From the cell containing the given text, extract its center point as (X, Y) coordinate. 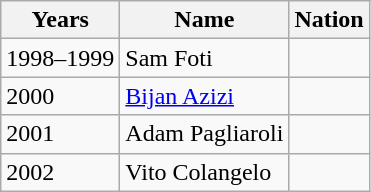
1998–1999 (60, 58)
Vito Colangelo (204, 172)
2001 (60, 134)
Years (60, 20)
2000 (60, 96)
Bijan Azizi (204, 96)
2002 (60, 172)
Name (204, 20)
Nation (329, 20)
Sam Foti (204, 58)
Adam Pagliaroli (204, 134)
